Return the (X, Y) coordinate for the center point of the cell that contains the specified text.  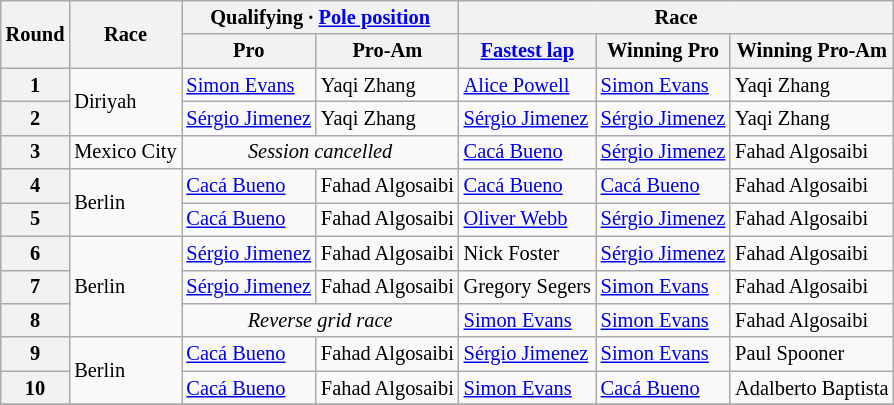
Reverse grid race (320, 320)
Fastest lap (528, 51)
Mexico City (125, 152)
Paul Spooner (812, 354)
Adalberto Baptista (812, 388)
Winning Pro-Am (812, 51)
Qualifying · Pole position (320, 17)
4 (36, 186)
6 (36, 253)
Round (36, 34)
9 (36, 354)
Pro-Am (388, 51)
Winning Pro (663, 51)
Oliver Webb (528, 219)
2 (36, 118)
3 (36, 152)
Nick Foster (528, 253)
8 (36, 320)
Session cancelled (320, 152)
Gregory Segers (528, 287)
Diriyah (125, 102)
7 (36, 287)
1 (36, 85)
10 (36, 388)
Pro (249, 51)
Alice Powell (528, 85)
5 (36, 219)
